From the cell containing the given text, extract its center point as (X, Y) coordinate. 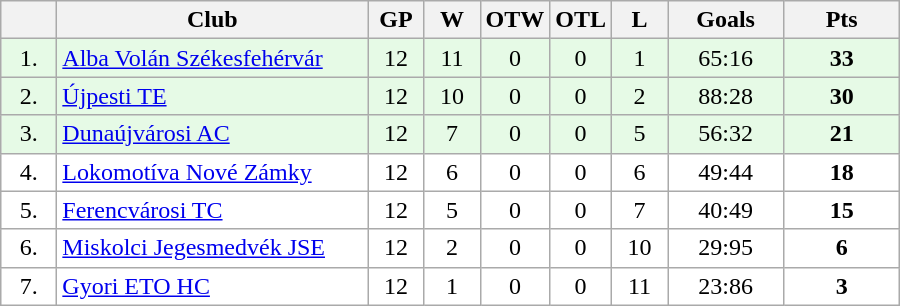
Dunaújvárosi AC (212, 134)
30 (842, 96)
Gyori ETO HC (212, 286)
3 (842, 286)
23:86 (726, 286)
4. (29, 172)
49:44 (726, 172)
65:16 (726, 58)
Ferencvárosi TC (212, 210)
L (640, 20)
Miskolci Jegesmedvék JSE (212, 248)
2. (29, 96)
Goals (726, 20)
Pts (842, 20)
1. (29, 58)
15 (842, 210)
OTW (515, 20)
40:49 (726, 210)
29:95 (726, 248)
3. (29, 134)
21 (842, 134)
7. (29, 286)
5. (29, 210)
88:28 (726, 96)
6. (29, 248)
Újpesti TE (212, 96)
Lokomotíva Nové Zámky (212, 172)
18 (842, 172)
W (452, 20)
OTL (581, 20)
GP (396, 20)
Club (212, 20)
33 (842, 58)
56:32 (726, 134)
Alba Volán Székesfehérvár (212, 58)
